Output the (x, y) coordinate of the center of the cell containing the given text.  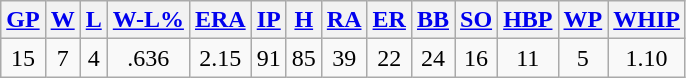
.636 (148, 58)
1.10 (647, 58)
ERA (220, 20)
91 (268, 58)
7 (62, 58)
GP (23, 20)
WHIP (647, 20)
WP (583, 20)
22 (389, 58)
IP (268, 20)
H (304, 20)
BB (432, 20)
5 (583, 58)
4 (94, 58)
W (62, 20)
HBP (528, 20)
15 (23, 58)
SO (476, 20)
W-L% (148, 20)
16 (476, 58)
39 (344, 58)
RA (344, 20)
24 (432, 58)
85 (304, 58)
ER (389, 20)
11 (528, 58)
L (94, 20)
2.15 (220, 58)
